Provide the (x, y) coordinate of the cell's center where the given text is located.  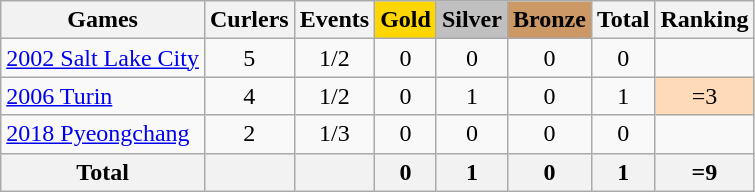
Silver (472, 20)
4 (249, 96)
Curlers (249, 20)
5 (249, 58)
Bronze (549, 20)
=3 (704, 96)
=9 (704, 172)
2002 Salt Lake City (103, 58)
Ranking (704, 20)
Events (334, 20)
2 (249, 134)
2018 Pyeongchang (103, 134)
1/3 (334, 134)
Games (103, 20)
Gold (406, 20)
2006 Turin (103, 96)
